Locate the cell with the specified text and output its [x, y] center coordinate. 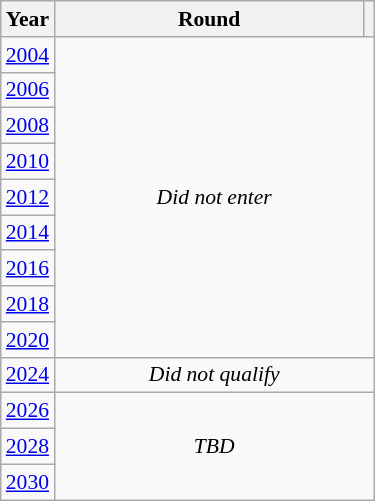
2012 [28, 197]
2014 [28, 233]
Did not enter [214, 198]
Round [209, 19]
Year [28, 19]
2026 [28, 411]
2006 [28, 90]
TBD [214, 446]
2024 [28, 375]
2008 [28, 126]
2010 [28, 162]
2020 [28, 340]
2016 [28, 269]
2030 [28, 482]
2028 [28, 447]
2018 [28, 304]
2004 [28, 55]
Did not qualify [214, 375]
